Determine the [x, y] coordinate at the center of the cell enclosing the given text.  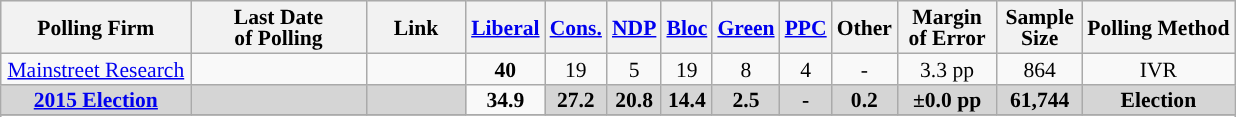
0.2 [864, 100]
Mainstreet Research [96, 68]
2.5 [746, 100]
864 [1040, 68]
2015 Election [96, 100]
PPC [806, 27]
±0.0 pp [947, 100]
14.4 [686, 100]
Last Dateof Polling [278, 27]
34.9 [505, 100]
Cons. [576, 27]
SampleSize [1040, 27]
Election [1158, 100]
40 [505, 68]
20.8 [634, 100]
Liberal [505, 27]
8 [746, 68]
4 [806, 68]
Green [746, 27]
Polling Firm [96, 27]
27.2 [576, 100]
Link [416, 27]
5 [634, 68]
IVR [1158, 68]
3.3 pp [947, 68]
Polling Method [1158, 27]
Other [864, 27]
61,744 [1040, 100]
Marginof Error [947, 27]
NDP [634, 27]
Bloc [686, 27]
